Detect which cell encompasses the target text, then output its (x, y) center coordinate. 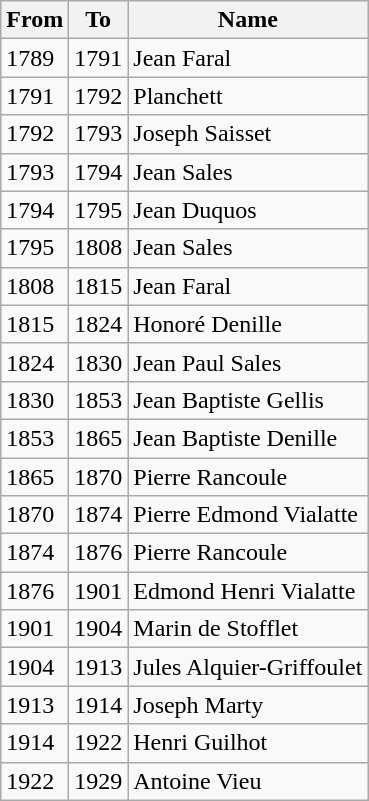
Jean Paul Sales (248, 362)
Joseph Saisset (248, 134)
Henri Guilhot (248, 743)
Honoré Denille (248, 324)
Pierre Edmond Vialatte (248, 515)
Antoine Vieu (248, 781)
Jean Duquos (248, 210)
Edmond Henri Vialatte (248, 591)
Jules Alquier-Griffoulet (248, 667)
Name (248, 20)
To (98, 20)
Jean Baptiste Gellis (248, 400)
Jean Baptiste Denille (248, 438)
1929 (98, 781)
1789 (35, 58)
Joseph Marty (248, 705)
Marin de Stofflet (248, 629)
Planchett (248, 96)
From (35, 20)
